Detect which cell encompasses the target text, then output its [X, Y] center coordinate. 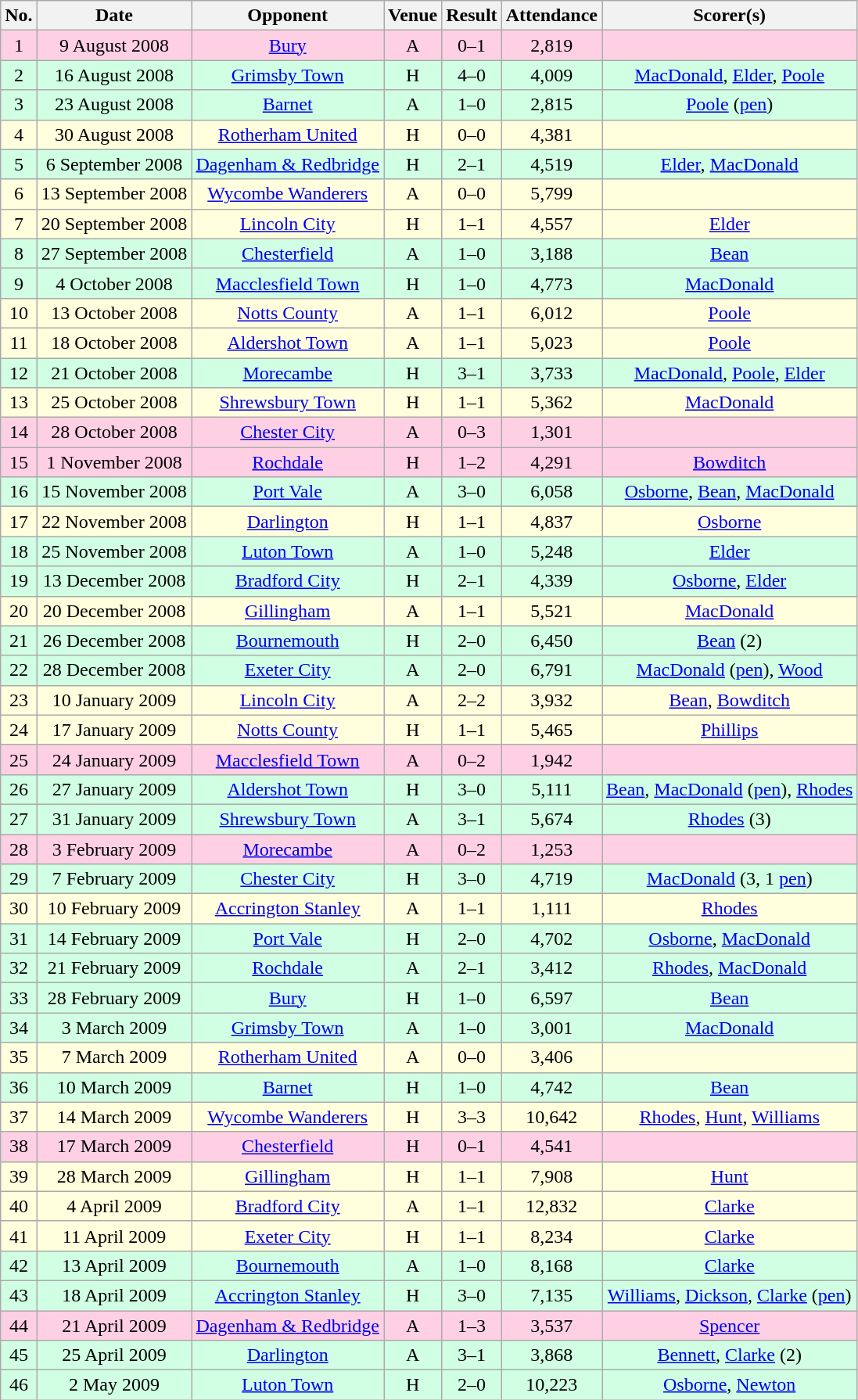
4 October 2008 [114, 283]
4,541 [551, 1147]
5 [19, 164]
13 December 2008 [114, 581]
4,702 [551, 939]
24 January 2009 [114, 759]
MacDonald (3, 1 pen) [730, 879]
4,719 [551, 879]
16 [19, 492]
20 September 2008 [114, 224]
28 December 2008 [114, 670]
29 [19, 879]
Rhodes, MacDonald [730, 968]
6 September 2008 [114, 164]
6,012 [551, 313]
34 [19, 1028]
1 [19, 45]
1,942 [551, 759]
2–2 [472, 700]
39 [19, 1176]
13 October 2008 [114, 313]
1,111 [551, 909]
6,791 [551, 670]
Osborne, MacDonald [730, 939]
MacDonald, Poole, Elder [730, 373]
16 August 2008 [114, 75]
MacDonald (pen), Wood [730, 670]
Osborne, Elder [730, 581]
21 October 2008 [114, 373]
2,815 [551, 105]
3,188 [551, 253]
23 [19, 700]
11 [19, 343]
3,733 [551, 373]
4,742 [551, 1087]
1 November 2008 [114, 462]
26 [19, 789]
9 August 2008 [114, 45]
19 [19, 581]
Result [472, 16]
Osborne [730, 522]
17 [19, 522]
37 [19, 1117]
12,832 [551, 1206]
10,642 [551, 1117]
5,111 [551, 789]
Scorer(s) [730, 16]
28 October 2008 [114, 433]
3,868 [551, 1355]
14 [19, 433]
7,135 [551, 1295]
30 August 2008 [114, 135]
2 [19, 75]
10 March 2009 [114, 1087]
13 September 2008 [114, 194]
22 [19, 670]
1,301 [551, 433]
4 April 2009 [114, 1206]
Osborne, Newton [730, 1385]
14 March 2009 [114, 1117]
4,773 [551, 283]
Poole (pen) [730, 105]
3,537 [551, 1326]
Bowditch [730, 462]
21 February 2009 [114, 968]
7 February 2009 [114, 879]
12 [19, 373]
11 April 2009 [114, 1236]
3 March 2009 [114, 1028]
Hunt [730, 1176]
18 [19, 551]
17 March 2009 [114, 1147]
28 [19, 849]
8,168 [551, 1265]
0–3 [472, 433]
14 February 2009 [114, 939]
9 [19, 283]
45 [19, 1355]
2,819 [551, 45]
7 March 2009 [114, 1057]
4,519 [551, 164]
Date [114, 16]
3,001 [551, 1028]
31 [19, 939]
1–3 [472, 1326]
40 [19, 1206]
3,932 [551, 700]
38 [19, 1147]
27 September 2008 [114, 253]
Bean, MacDonald (pen), Rhodes [730, 789]
20 [19, 611]
5,521 [551, 611]
1,253 [551, 849]
Attendance [551, 16]
4,837 [551, 522]
30 [19, 909]
23 August 2008 [114, 105]
17 January 2009 [114, 730]
5,799 [551, 194]
5,023 [551, 343]
Phillips [730, 730]
Bennett, Clarke (2) [730, 1355]
4 [19, 135]
20 December 2008 [114, 611]
10 [19, 313]
7,908 [551, 1176]
21 [19, 641]
35 [19, 1057]
Rhodes [730, 909]
Bean, Bowditch [730, 700]
2 May 2009 [114, 1385]
3 [19, 105]
7 [19, 224]
13 April 2009 [114, 1265]
3–3 [472, 1117]
10,223 [551, 1385]
6,597 [551, 998]
Osborne, Bean, MacDonald [730, 492]
Rhodes, Hunt, Williams [730, 1117]
26 December 2008 [114, 641]
44 [19, 1326]
8 [19, 253]
8,234 [551, 1236]
43 [19, 1295]
6,450 [551, 641]
5,465 [551, 730]
25 April 2009 [114, 1355]
5,362 [551, 403]
MacDonald, Elder, Poole [730, 75]
5,248 [551, 551]
10 February 2009 [114, 909]
36 [19, 1087]
27 January 2009 [114, 789]
4,291 [551, 462]
32 [19, 968]
31 January 2009 [114, 819]
28 March 2009 [114, 1176]
15 November 2008 [114, 492]
1–2 [472, 462]
3,406 [551, 1057]
Williams, Dickson, Clarke (pen) [730, 1295]
4–0 [472, 75]
25 October 2008 [114, 403]
46 [19, 1385]
4,381 [551, 135]
24 [19, 730]
5,674 [551, 819]
Opponent [288, 16]
27 [19, 819]
4,339 [551, 581]
21 April 2009 [114, 1326]
Venue [413, 16]
22 November 2008 [114, 522]
18 April 2009 [114, 1295]
42 [19, 1265]
3 February 2009 [114, 849]
18 October 2008 [114, 343]
15 [19, 462]
Elder, MacDonald [730, 164]
Spencer [730, 1326]
Rhodes (3) [730, 819]
No. [19, 16]
4,557 [551, 224]
10 January 2009 [114, 700]
25 [19, 759]
4,009 [551, 75]
41 [19, 1236]
6 [19, 194]
3,412 [551, 968]
Bean (2) [730, 641]
13 [19, 403]
33 [19, 998]
25 November 2008 [114, 551]
28 February 2009 [114, 998]
6,058 [551, 492]
